Scan for the cell matching the given text and deliver its [x, y] coordinate at center. 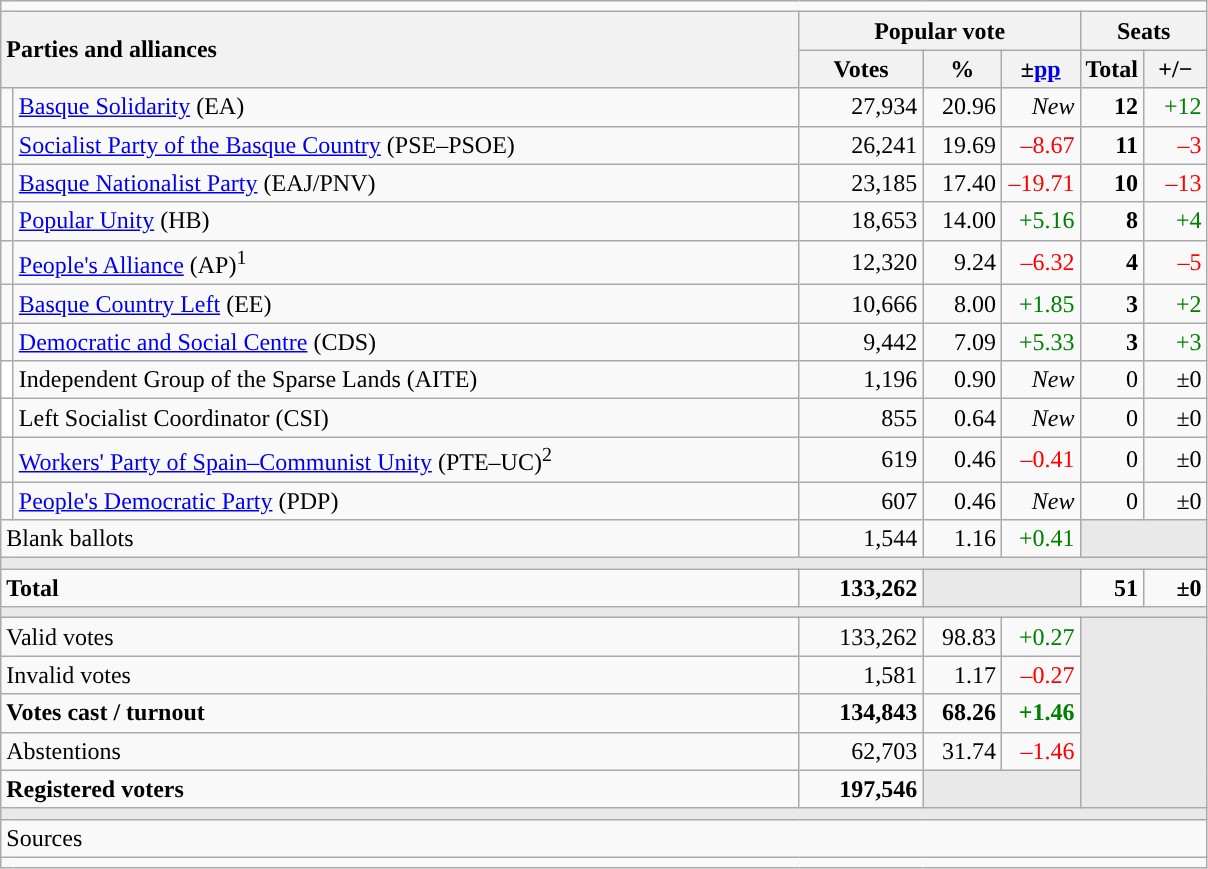
51 [1112, 588]
0.90 [962, 380]
Popular Unity (HB) [406, 221]
9,442 [861, 342]
1.16 [962, 539]
+0.27 [1040, 637]
Votes [861, 69]
+1.85 [1040, 304]
17.40 [962, 183]
People's Alliance (AP)1 [406, 262]
+/− [1176, 69]
68.26 [962, 713]
Basque Solidarity (EA) [406, 107]
±pp [1040, 69]
0.64 [962, 418]
Sources [604, 838]
134,843 [861, 713]
197,546 [861, 789]
Blank ballots [400, 539]
619 [861, 460]
14.00 [962, 221]
Workers' Party of Spain–Communist Unity (PTE–UC)2 [406, 460]
+12 [1176, 107]
1,544 [861, 539]
% [962, 69]
–1.46 [1040, 751]
+4 [1176, 221]
26,241 [861, 145]
+5.33 [1040, 342]
10,666 [861, 304]
Popular vote [940, 31]
1,196 [861, 380]
–8.67 [1040, 145]
Socialist Party of the Basque Country (PSE–PSOE) [406, 145]
98.83 [962, 637]
20.96 [962, 107]
Left Socialist Coordinator (CSI) [406, 418]
–0.41 [1040, 460]
–3 [1176, 145]
–13 [1176, 183]
Independent Group of the Sparse Lands (AITE) [406, 380]
+3 [1176, 342]
11 [1112, 145]
1,581 [861, 675]
Parties and alliances [400, 50]
10 [1112, 183]
+2 [1176, 304]
8.00 [962, 304]
4 [1112, 262]
Democratic and Social Centre (CDS) [406, 342]
8 [1112, 221]
–0.27 [1040, 675]
18,653 [861, 221]
Registered voters [400, 789]
12 [1112, 107]
–6.32 [1040, 262]
607 [861, 501]
Basque Country Left (EE) [406, 304]
62,703 [861, 751]
19.69 [962, 145]
27,934 [861, 107]
Seats [1144, 31]
–5 [1176, 262]
Abstentions [400, 751]
855 [861, 418]
People's Democratic Party (PDP) [406, 501]
9.24 [962, 262]
Votes cast / turnout [400, 713]
Valid votes [400, 637]
+5.16 [1040, 221]
31.74 [962, 751]
Invalid votes [400, 675]
23,185 [861, 183]
7.09 [962, 342]
–19.71 [1040, 183]
+1.46 [1040, 713]
1.17 [962, 675]
+0.41 [1040, 539]
Basque Nationalist Party (EAJ/PNV) [406, 183]
12,320 [861, 262]
